For the text-containing cell, return its midpoint in (x, y) coordinate format. 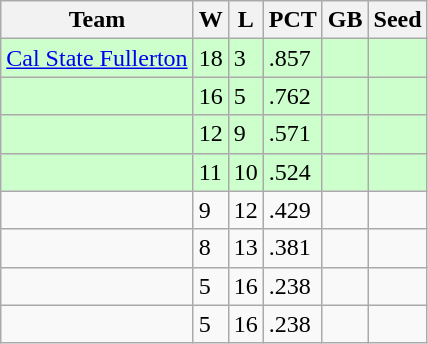
13 (246, 248)
10 (246, 172)
Cal State Fullerton (97, 58)
.571 (292, 134)
18 (210, 58)
.381 (292, 248)
3 (246, 58)
L (246, 20)
.762 (292, 96)
GB (345, 20)
Seed (398, 20)
W (210, 20)
PCT (292, 20)
Team (97, 20)
.524 (292, 172)
8 (210, 248)
.857 (292, 58)
11 (210, 172)
.429 (292, 210)
